Scan for the cell matching the given text and deliver its (x, y) coordinate at center. 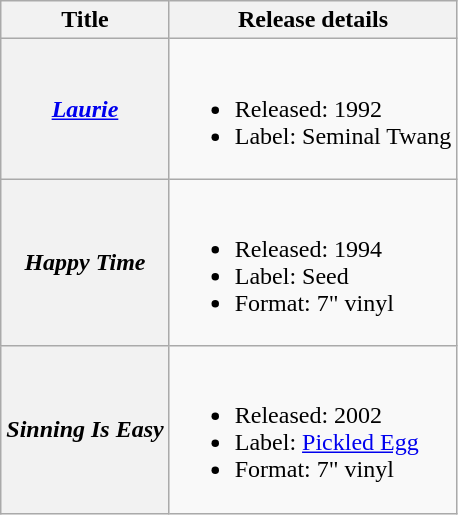
Sinning Is Easy (85, 430)
Released: 2002Label: Pickled EggFormat: 7" vinyl (313, 430)
Happy Time (85, 262)
Released: 1992Label: Seminal Twang (313, 109)
Released: 1994Label: SeedFormat: 7" vinyl (313, 262)
Laurie (85, 109)
Release details (313, 20)
Title (85, 20)
